Capture the cell that displays the provided text and extract its (x, y) central coordinate. 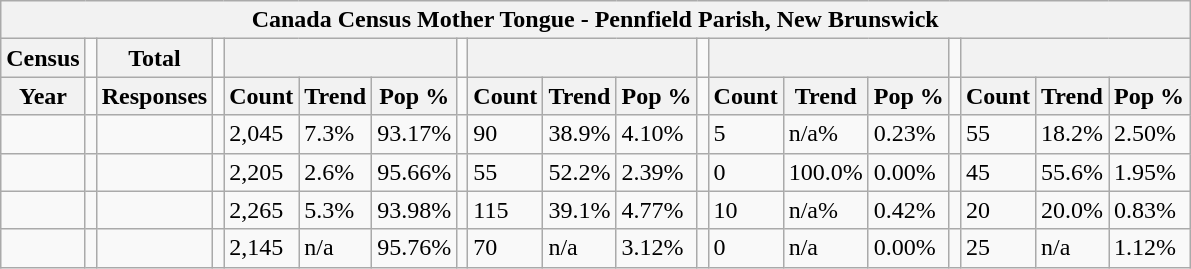
0.83% (1148, 210)
0.23% (908, 134)
1.95% (1148, 172)
3.12% (656, 248)
2.6% (336, 172)
93.98% (414, 210)
Total (154, 58)
10 (746, 210)
100.0% (826, 172)
0.42% (908, 210)
Responses (154, 96)
4.10% (656, 134)
93.17% (414, 134)
55.6% (1072, 172)
90 (506, 134)
115 (506, 210)
52.2% (580, 172)
4.77% (656, 210)
95.66% (414, 172)
Canada Census Mother Tongue - Pennfield Parish, New Brunswick (596, 20)
2.50% (1148, 134)
20 (998, 210)
2,205 (262, 172)
2,265 (262, 210)
18.2% (1072, 134)
2.39% (656, 172)
1.12% (1148, 248)
20.0% (1072, 210)
70 (506, 248)
Year (43, 96)
95.76% (414, 248)
5.3% (336, 210)
38.9% (580, 134)
5 (746, 134)
2,145 (262, 248)
25 (998, 248)
39.1% (580, 210)
7.3% (336, 134)
Census (43, 58)
2,045 (262, 134)
45 (998, 172)
